Find where the given text appears and provide that cell's center as [X, Y] coordinate. 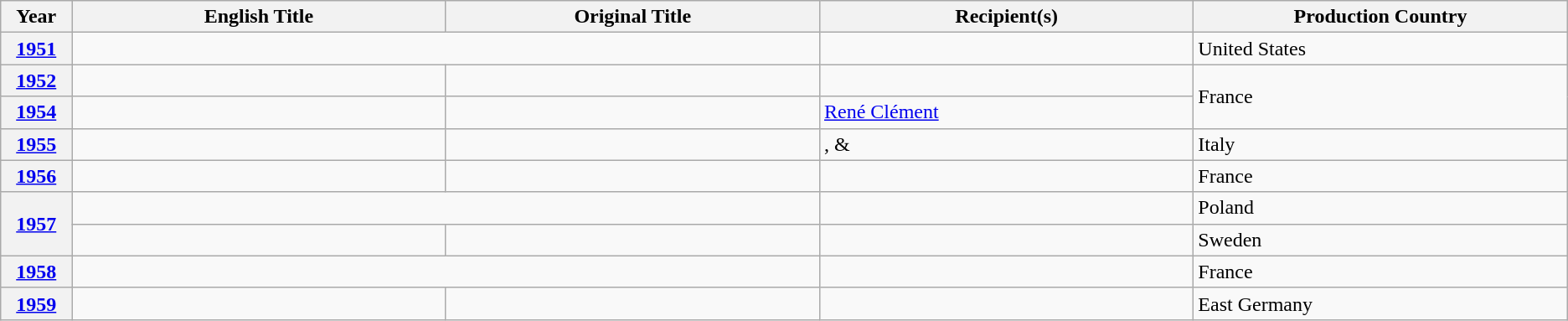
1954 [37, 112]
Poland [1380, 208]
1959 [37, 303]
United States [1380, 49]
English Title [259, 17]
East Germany [1380, 303]
Sweden [1380, 240]
1955 [37, 144]
1957 [37, 224]
Production Country [1380, 17]
Original Title [632, 17]
1952 [37, 80]
1958 [37, 272]
Italy [1380, 144]
1956 [37, 176]
Year [37, 17]
1951 [37, 49]
René Clément [1006, 112]
, & [1006, 144]
Recipient(s) [1006, 17]
